Determine the [x, y] coordinate at the center of the cell enclosing the given text.  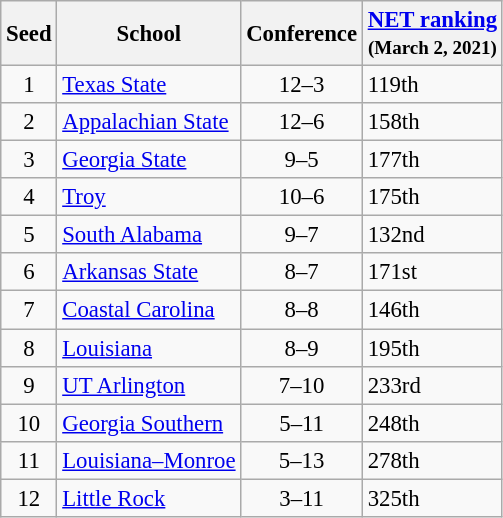
171st [432, 273]
Troy [149, 197]
3 [29, 160]
5–11 [302, 423]
South Alabama [149, 235]
Georgia Southern [149, 423]
5 [29, 235]
7–10 [302, 385]
6 [29, 273]
11 [29, 460]
158th [432, 122]
248th [432, 423]
Louisiana–Monroe [149, 460]
8–7 [302, 273]
4 [29, 197]
9–7 [302, 235]
Louisiana [149, 348]
Conference [302, 34]
Little Rock [149, 498]
177th [432, 160]
UT Arlington [149, 385]
7 [29, 310]
School [149, 34]
10 [29, 423]
5–13 [302, 460]
233rd [432, 385]
Coastal Carolina [149, 310]
12–6 [302, 122]
Georgia State [149, 160]
10–6 [302, 197]
8–9 [302, 348]
12–3 [302, 85]
12 [29, 498]
2 [29, 122]
175th [432, 197]
9 [29, 385]
1 [29, 85]
132nd [432, 235]
195th [432, 348]
146th [432, 310]
3–11 [302, 498]
8–8 [302, 310]
Appalachian State [149, 122]
9–5 [302, 160]
8 [29, 348]
325th [432, 498]
278th [432, 460]
Texas State [149, 85]
Arkansas State [149, 273]
NET ranking(March 2, 2021) [432, 34]
Seed [29, 34]
119th [432, 85]
